Search for the cell housing the specified text and yield its [X, Y] center coordinate. 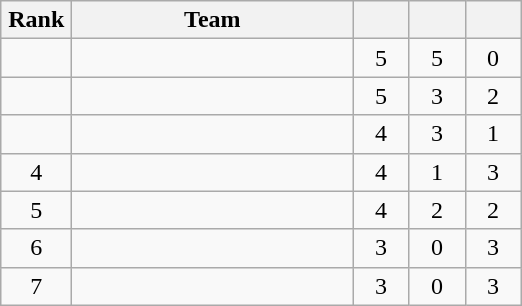
6 [36, 248]
7 [36, 286]
Rank [36, 20]
Team [212, 20]
